Identify which cell holds the provided text, then report its [x, y] central coordinate. 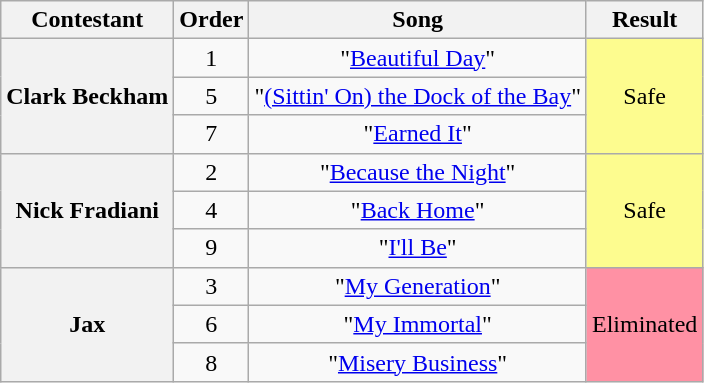
3 [212, 286]
"Misery Business" [418, 362]
Nick Fradiani [88, 210]
Result [644, 20]
8 [212, 362]
9 [212, 248]
Contestant [88, 20]
"Earned It" [418, 134]
Song [418, 20]
6 [212, 324]
Order [212, 20]
Clark Beckham [88, 96]
2 [212, 172]
Eliminated [644, 324]
"(Sittin' On) the Dock of the Bay" [418, 96]
"My Generation" [418, 286]
"Beautiful Day" [418, 58]
4 [212, 210]
"I'll Be" [418, 248]
1 [212, 58]
"Back Home" [418, 210]
"My Immortal" [418, 324]
7 [212, 134]
"Because the Night" [418, 172]
5 [212, 96]
Jax [88, 324]
